Capture the cell that displays the provided text and extract its [X, Y] central coordinate. 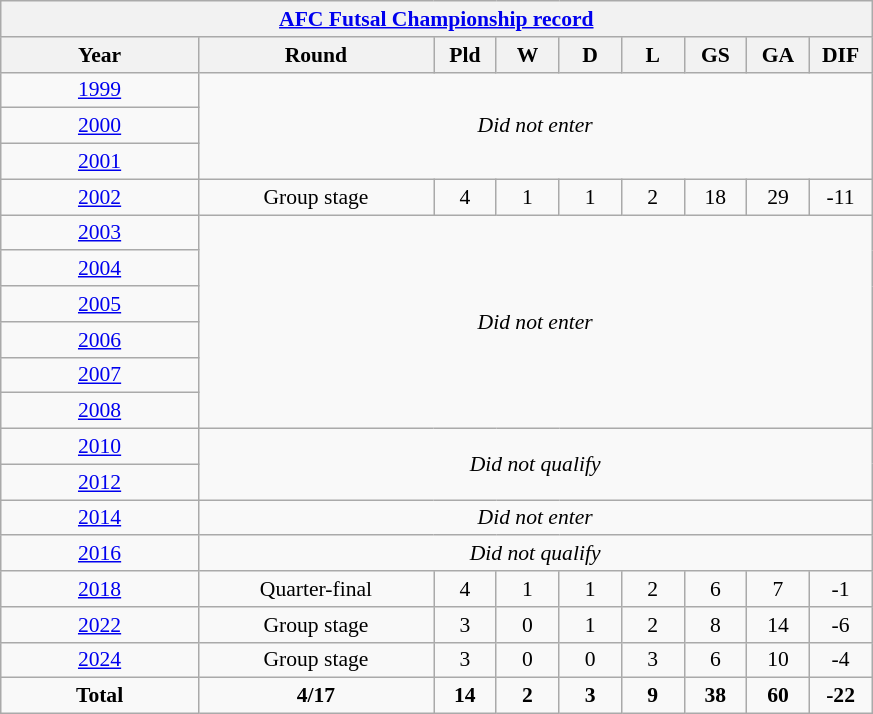
8 [716, 625]
2001 [100, 162]
GS [716, 55]
-22 [840, 696]
-11 [840, 197]
-1 [840, 589]
18 [716, 197]
10 [778, 660]
2004 [100, 269]
DIF [840, 55]
2008 [100, 411]
-4 [840, 660]
4/17 [316, 696]
Round [316, 55]
2005 [100, 304]
60 [778, 696]
AFC Futsal Championship record [436, 19]
1999 [100, 90]
7 [778, 589]
GA [778, 55]
2012 [100, 482]
2007 [100, 375]
2006 [100, 340]
2016 [100, 554]
D [590, 55]
Pld [466, 55]
2024 [100, 660]
2010 [100, 447]
9 [652, 696]
2018 [100, 589]
2003 [100, 233]
W [528, 55]
-6 [840, 625]
L [652, 55]
Total [100, 696]
38 [716, 696]
2000 [100, 126]
Year [100, 55]
2002 [100, 197]
2014 [100, 518]
2022 [100, 625]
29 [778, 197]
Quarter-final [316, 589]
